Extract the [X, Y] coordinate from the center of the cell holding the provided text.  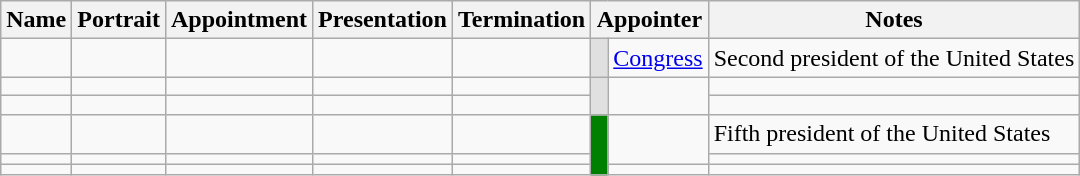
Congress [658, 58]
Fifth president of the United States [894, 134]
Appointment [238, 20]
Name [36, 20]
Second president of the United States [894, 58]
Appointer [650, 20]
Termination [522, 20]
Portrait [119, 20]
Presentation [383, 20]
Notes [894, 20]
